Return the [x, y] coordinate for the center point of the cell that contains the specified text.  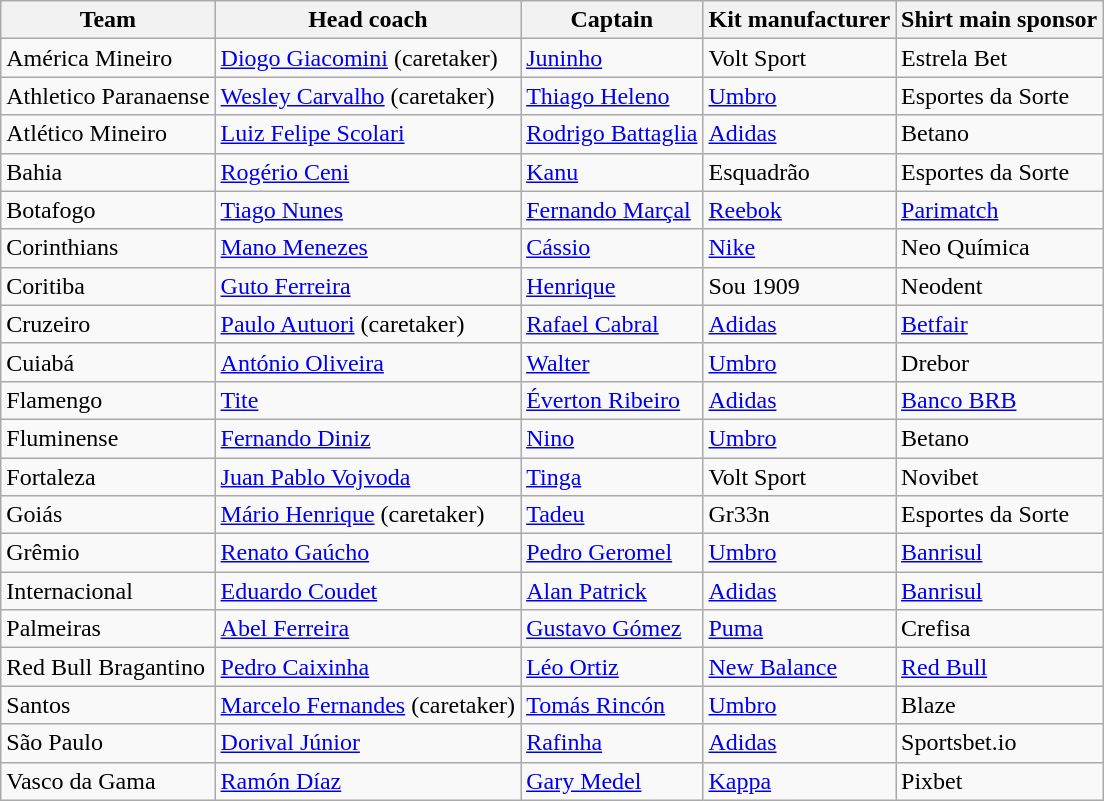
Tadeu [612, 515]
Pedro Geromel [612, 553]
Abel Ferreira [368, 629]
Léo Ortiz [612, 667]
Athletico Paranaense [108, 96]
Kappa [800, 781]
Alan Patrick [612, 591]
Marcelo Fernandes (caretaker) [368, 705]
Wesley Carvalho (caretaker) [368, 96]
Guto Ferreira [368, 286]
São Paulo [108, 743]
Juan Pablo Vojvoda [368, 477]
Éverton Ribeiro [612, 400]
Atlético Mineiro [108, 134]
Cruzeiro [108, 324]
Dorival Júnior [368, 743]
Gary Medel [612, 781]
América Mineiro [108, 58]
Goiás [108, 515]
Banco BRB [1000, 400]
Bahia [108, 172]
Rafinha [612, 743]
Mano Menezes [368, 248]
Gr33n [800, 515]
Ramón Díaz [368, 781]
Head coach [368, 20]
Esquadrão [800, 172]
Parimatch [1000, 210]
Shirt main sponsor [1000, 20]
Crefisa [1000, 629]
Juninho [612, 58]
Drebor [1000, 362]
Team [108, 20]
Tiago Nunes [368, 210]
Reebok [800, 210]
Vasco da Gama [108, 781]
Puma [800, 629]
Walter [612, 362]
Rafael Cabral [612, 324]
Neodent [1000, 286]
Betfair [1000, 324]
Tinga [612, 477]
Palmeiras [108, 629]
Kit manufacturer [800, 20]
Fortaleza [108, 477]
Coritiba [108, 286]
Tite [368, 400]
Santos [108, 705]
Eduardo Coudet [368, 591]
Flamengo [108, 400]
Tomás Rincón [612, 705]
Rogério Ceni [368, 172]
Cássio [612, 248]
Nike [800, 248]
Red Bull [1000, 667]
Gustavo Gómez [612, 629]
Red Bull Bragantino [108, 667]
Renato Gaúcho [368, 553]
Internacional [108, 591]
Sportsbet.io [1000, 743]
Botafogo [108, 210]
Grêmio [108, 553]
New Balance [800, 667]
Pixbet [1000, 781]
Corinthians [108, 248]
Thiago Heleno [612, 96]
Fluminense [108, 438]
Luiz Felipe Scolari [368, 134]
António Oliveira [368, 362]
Mário Henrique (caretaker) [368, 515]
Cuiabá [108, 362]
Estrela Bet [1000, 58]
Diogo Giacomini (caretaker) [368, 58]
Novibet [1000, 477]
Captain [612, 20]
Nino [612, 438]
Fernando Diniz [368, 438]
Sou 1909 [800, 286]
Pedro Caixinha [368, 667]
Kanu [612, 172]
Paulo Autuori (caretaker) [368, 324]
Henrique [612, 286]
Blaze [1000, 705]
Fernando Marçal [612, 210]
Rodrigo Battaglia [612, 134]
Neo Química [1000, 248]
